Pinpoint the cell where the given text exists, returning its [x, y] midpoint coordinate. 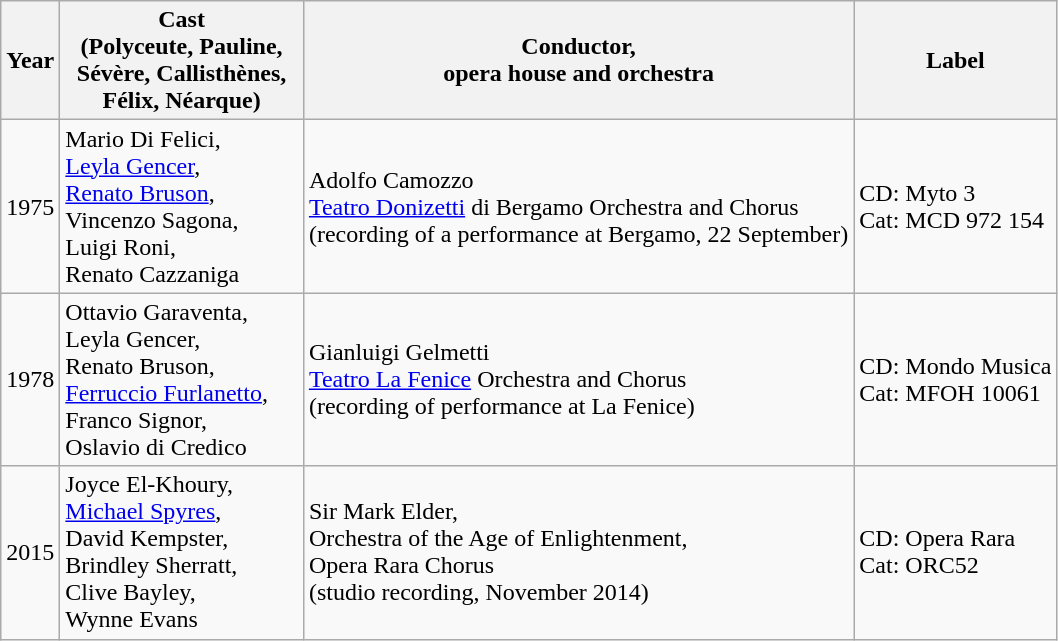
Conductor,opera house and orchestra [578, 60]
CD: Myto 3 Cat: MCD 972 154 [956, 206]
Adolfo CamozzoTeatro Donizetti di Bergamo Orchestra and Chorus(recording of a performance at Bergamo, 22 September) [578, 206]
CD: Opera RaraCat: ORC52 [956, 552]
2015 [30, 552]
Sir Mark Elder,Orchestra of the Age of Enlightenment,Opera Rara Chorus(studio recording, November 2014) [578, 552]
CD: Mondo MusicaCat: MFOH 10061 [956, 380]
1975 [30, 206]
Year [30, 60]
Label [956, 60]
Gianluigi GelmettiTeatro La Fenice Orchestra and Chorus(recording of performance at La Fenice) [578, 380]
Ottavio Garaventa,Leyla Gencer,Renato Bruson,Ferruccio Furlanetto,Franco Signor,Oslavio di Credico [182, 380]
Joyce El-Khoury, Michael Spyres,David Kempster,Brindley Sherratt,Clive Bayley,Wynne Evans [182, 552]
1978 [30, 380]
Mario Di Felici,Leyla Gencer,Renato Bruson,Vincenzo Sagona,Luigi Roni,Renato Cazzaniga [182, 206]
Cast (Polyceute, Pauline, Sévère, Callisthènes,Félix, Néarque) [182, 60]
